Detect which cell encompasses the target text, then output its [x, y] center coordinate. 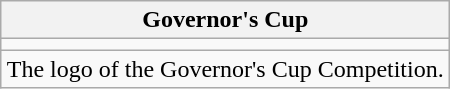
Governor's Cup [225, 20]
The logo of the Governor's Cup Competition. [225, 69]
